For the text-containing cell, return its midpoint in [x, y] coordinate format. 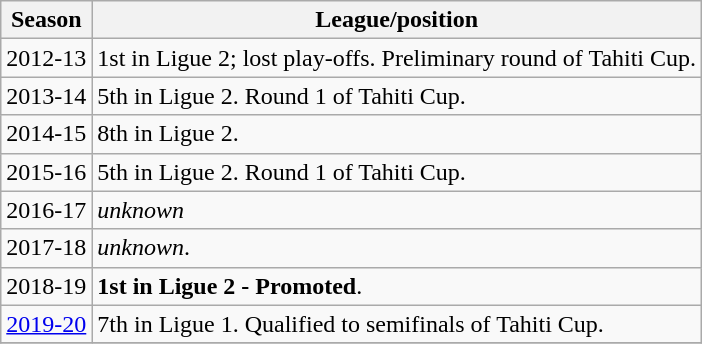
unknown [397, 210]
2018-19 [46, 286]
Season [46, 20]
2019-20 [46, 324]
8th in Ligue 2. [397, 134]
2017-18 [46, 248]
League/position [397, 20]
7th in Ligue 1. Qualified to semifinals of Tahiti Cup. [397, 324]
2015-16 [46, 172]
2016-17 [46, 210]
1st in Ligue 2; lost play-offs. Preliminary round of Tahiti Cup. [397, 58]
1st in Ligue 2 - Promoted. [397, 286]
2012-13 [46, 58]
unknown. [397, 248]
2013-14 [46, 96]
2014-15 [46, 134]
